Identify which cell holds the provided text, then report its [X, Y] central coordinate. 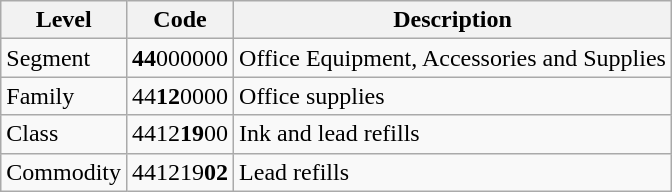
Commodity [64, 172]
Code [180, 20]
44120000 [180, 96]
Level [64, 20]
Office Equipment, Accessories and Supplies [453, 58]
44121902 [180, 172]
44121900 [180, 134]
Segment [64, 58]
Class [64, 134]
Family [64, 96]
Office supplies [453, 96]
Ink and lead refills [453, 134]
44000000 [180, 58]
Lead refills [453, 172]
Description [453, 20]
